Extract the [x, y] coordinate from the center of the cell holding the provided text.  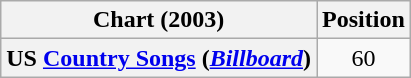
US Country Songs (Billboard) [159, 58]
Position [364, 20]
Chart (2003) [159, 20]
60 [364, 58]
